From the cell containing the given text, extract its center point as [x, y] coordinate. 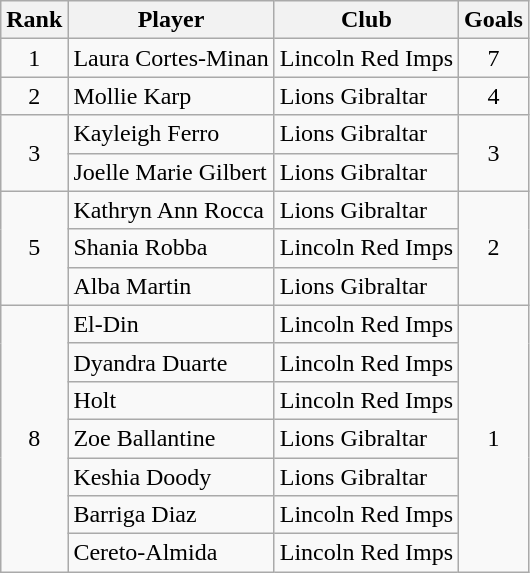
Dyandra Duarte [171, 362]
5 [34, 248]
7 [494, 58]
Barriga Diaz [171, 515]
Club [366, 20]
El-Din [171, 324]
Shania Robba [171, 248]
4 [494, 96]
Kayleigh Ferro [171, 134]
Laura Cortes-Minan [171, 58]
Holt [171, 400]
8 [34, 438]
Cereto-Almida [171, 553]
Zoe Ballantine [171, 438]
Mollie Karp [171, 96]
Player [171, 20]
Joelle Marie Gilbert [171, 172]
Kathryn Ann Rocca [171, 210]
Keshia Doody [171, 477]
Rank [34, 20]
Alba Martin [171, 286]
Goals [494, 20]
